Return the (x, y) coordinate for the center point of the cell that contains the specified text.  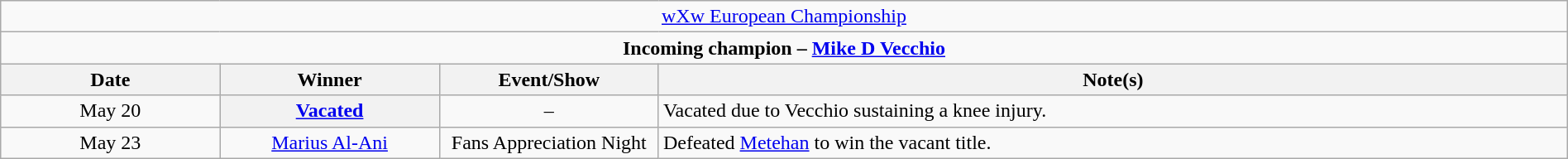
Vacated (329, 111)
Marius Al-Ani (329, 142)
wXw European Championship (784, 17)
Date (111, 79)
May 23 (111, 142)
Vacated due to Vecchio sustaining a knee injury. (1113, 111)
Fans Appreciation Night (549, 142)
Note(s) (1113, 79)
– (549, 111)
Winner (329, 79)
Incoming champion – Mike D Vecchio (784, 48)
Event/Show (549, 79)
Defeated Metehan to win the vacant title. (1113, 142)
May 20 (111, 111)
